Determine the [X, Y] coordinate at the center of the cell enclosing the given text.  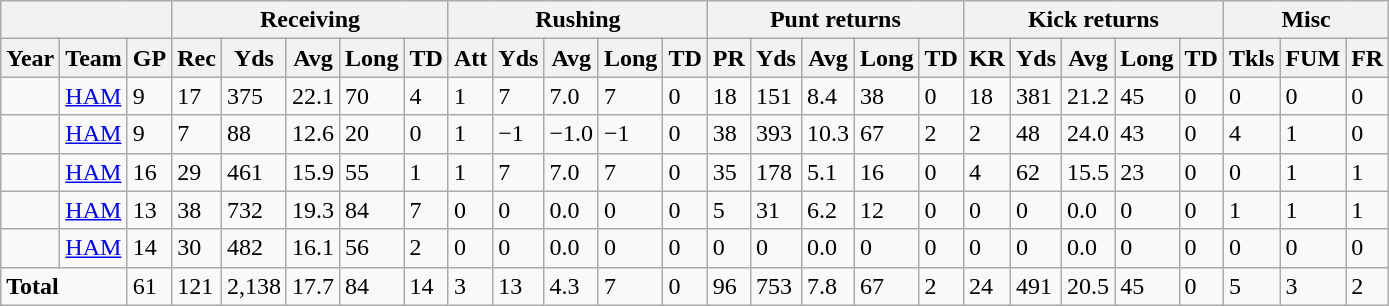
55 [372, 172]
17.7 [312, 286]
KR [986, 58]
61 [149, 286]
151 [776, 96]
−1.0 [572, 134]
Punt returns [835, 20]
PR [728, 58]
753 [776, 286]
482 [254, 248]
24 [986, 286]
17 [197, 96]
23 [1147, 172]
16.1 [312, 248]
Tkls [1251, 58]
732 [254, 210]
381 [1036, 96]
29 [197, 172]
375 [254, 96]
7.8 [828, 286]
FUM [1313, 58]
10.3 [828, 134]
8.4 [828, 96]
56 [372, 248]
24.0 [1088, 134]
96 [728, 286]
88 [254, 134]
15.5 [1088, 172]
Kick returns [1093, 20]
20 [372, 134]
43 [1147, 134]
Att [470, 58]
62 [1036, 172]
Misc [1306, 20]
15.9 [312, 172]
5.1 [828, 172]
6.2 [828, 210]
2,138 [254, 286]
491 [1036, 286]
48 [1036, 134]
Receiving [310, 20]
461 [254, 172]
31 [776, 210]
4.3 [572, 286]
19.3 [312, 210]
Rushing [578, 20]
35 [728, 172]
Year [30, 58]
70 [372, 96]
30 [197, 248]
21.2 [1088, 96]
FR [1368, 58]
22.1 [312, 96]
121 [197, 286]
Total [64, 286]
393 [776, 134]
Rec [197, 58]
12.6 [312, 134]
12 [887, 210]
Team [94, 58]
GP [149, 58]
178 [776, 172]
20.5 [1088, 286]
